Provide the (X, Y) coordinate of the cell's center where the given text is located.  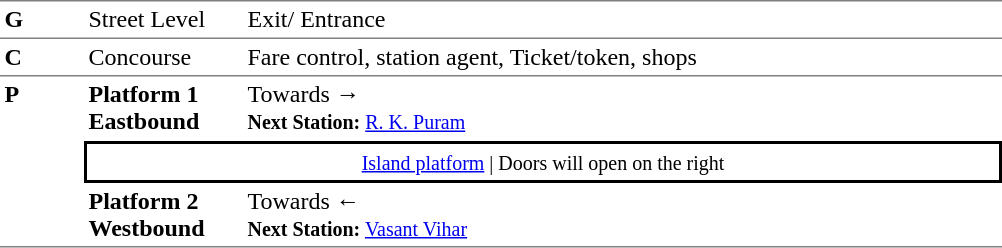
Platform 2Westbound (164, 215)
Towards → Next Station: R. K. Puram (622, 108)
Concourse (164, 58)
Towards ← Next Station: Vasant Vihar (622, 215)
P (42, 162)
Street Level (164, 20)
Platform 1Eastbound (164, 108)
C (42, 58)
Exit/ Entrance (622, 20)
Fare control, station agent, Ticket/token, shops (622, 58)
Island platform | Doors will open on the right (543, 162)
G (42, 20)
